Find where the given text appears and provide that cell's center as [x, y] coordinate. 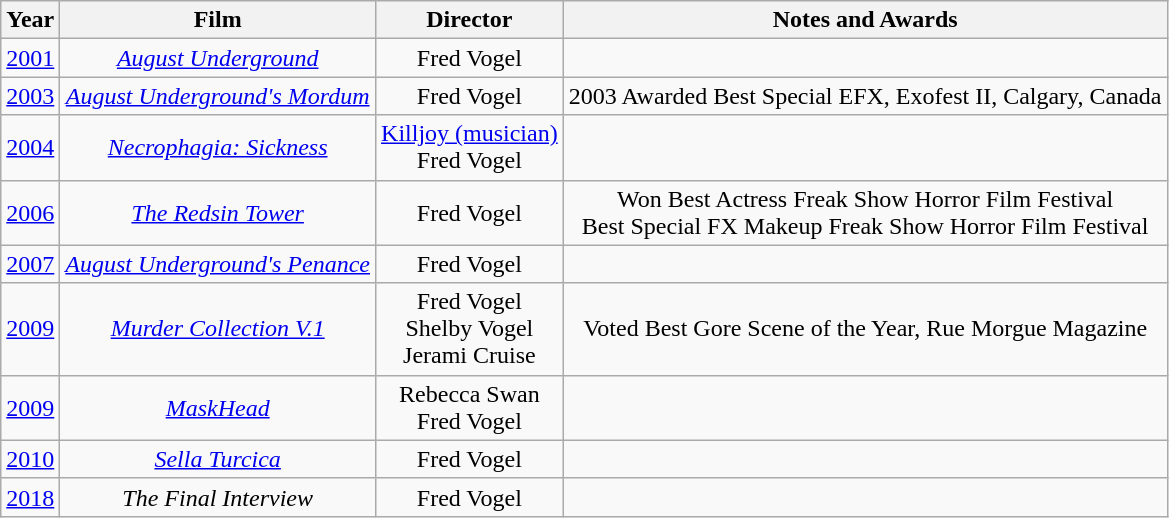
The Final Interview [218, 497]
August Underground's Mordum [218, 96]
August Underground [218, 58]
Rebecca SwanFred Vogel [470, 408]
The Redsin Tower [218, 212]
Notes and Awards [865, 20]
2001 [30, 58]
Year [30, 20]
2010 [30, 459]
2003 [30, 96]
Necrophagia: Sickness [218, 148]
Film [218, 20]
2018 [30, 497]
Murder Collection V.1 [218, 329]
Sella Turcica [218, 459]
August Underground's Penance [218, 264]
2003 Awarded Best Special EFX, Exofest II, Calgary, Canada [865, 96]
Won Best Actress Freak Show Horror Film Festival Best Special FX Makeup Freak Show Horror Film Festival [865, 212]
2007 [30, 264]
Fred Vogel Shelby Vogel Jerami Cruise [470, 329]
MaskHead [218, 408]
Director [470, 20]
Killjoy (musician)Fred Vogel [470, 148]
2006 [30, 212]
Voted Best Gore Scene of the Year, Rue Morgue Magazine [865, 329]
2004 [30, 148]
